Scan for the cell matching the given text and deliver its [X, Y] coordinate at center. 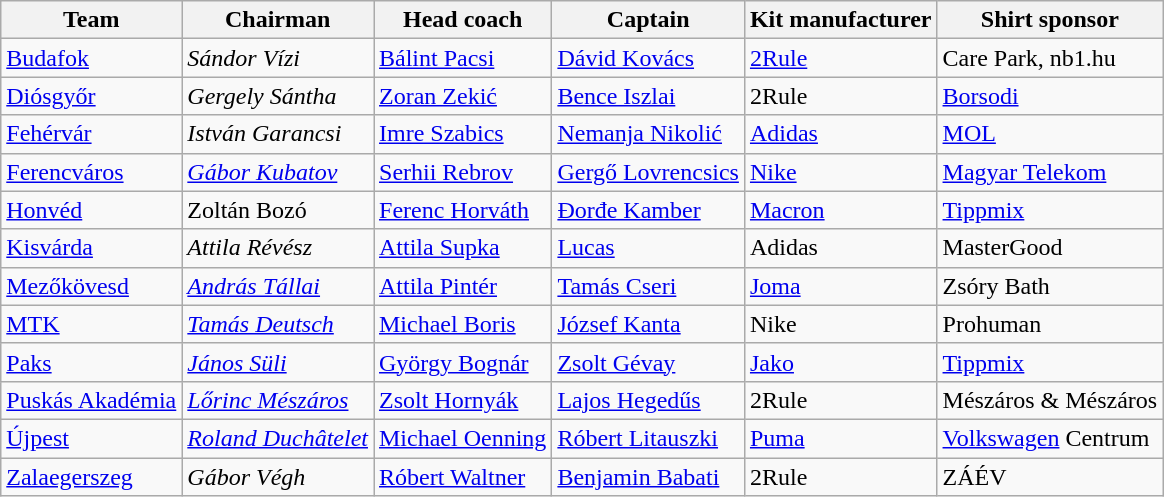
Honvéd [92, 210]
Zsolt Hornyák [463, 400]
Lőrinc Mészáros [278, 400]
Gergely Sántha [278, 96]
Lucas [648, 248]
Team [92, 20]
Kisvárda [92, 248]
Mezőkövesd [92, 286]
Attila Supka [463, 248]
Dávid Kovács [648, 58]
Shirt sponsor [1050, 20]
Chairman [278, 20]
Borsodi [1050, 96]
Mészáros & Mészáros [1050, 400]
Ferencváros [92, 172]
Róbert Waltner [463, 477]
Tamás Cseri [648, 286]
Sándor Vízi [278, 58]
Fehérvár [92, 134]
MasterGood [1050, 248]
Michael Boris [463, 324]
Jako [840, 362]
Care Park, nb1.hu [1050, 58]
Captain [648, 20]
Puskás Akadémia [92, 400]
MOL [1050, 134]
Paks [92, 362]
Nemanja Nikolić [648, 134]
Lajos Hegedűs [648, 400]
Volkswagen Centrum [1050, 438]
ZÁÉV [1050, 477]
Đorđe Kamber [648, 210]
Bence Iszlai [648, 96]
Head coach [463, 20]
Tamás Deutsch [278, 324]
Budafok [92, 58]
András Tállai [278, 286]
József Kanta [648, 324]
Gábor Kubatov [278, 172]
Puma [840, 438]
János Süli [278, 362]
Újpest [92, 438]
Kit manufacturer [840, 20]
Joma [840, 286]
Zoran Zekić [463, 96]
Zoltán Bozó [278, 210]
Attila Pintér [463, 286]
Imre Szabics [463, 134]
Gergő Lovrencsics [648, 172]
MTK [92, 324]
Roland Duchâtelet [278, 438]
György Bognár [463, 362]
Macron [840, 210]
Zalaegerszeg [92, 477]
Bálint Pacsi [463, 58]
Prohuman [1050, 324]
Ferenc Horváth [463, 210]
Michael Oenning [463, 438]
Zsóry Bath [1050, 286]
Gábor Végh [278, 477]
Zsolt Gévay [648, 362]
István Garancsi [278, 134]
Magyar Telekom [1050, 172]
Serhii Rebrov [463, 172]
Attila Révész [278, 248]
Diósgyőr [92, 96]
Benjamin Babati [648, 477]
Róbert Litauszki [648, 438]
